Search for the cell housing the specified text and yield its (x, y) center coordinate. 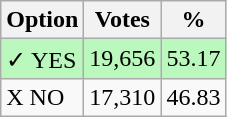
Votes (122, 20)
X NO (42, 97)
17,310 (122, 97)
19,656 (122, 59)
✓ YES (42, 59)
53.17 (194, 59)
% (194, 20)
Option (42, 20)
46.83 (194, 97)
